Identify which cell holds the provided text, then report its (x, y) central coordinate. 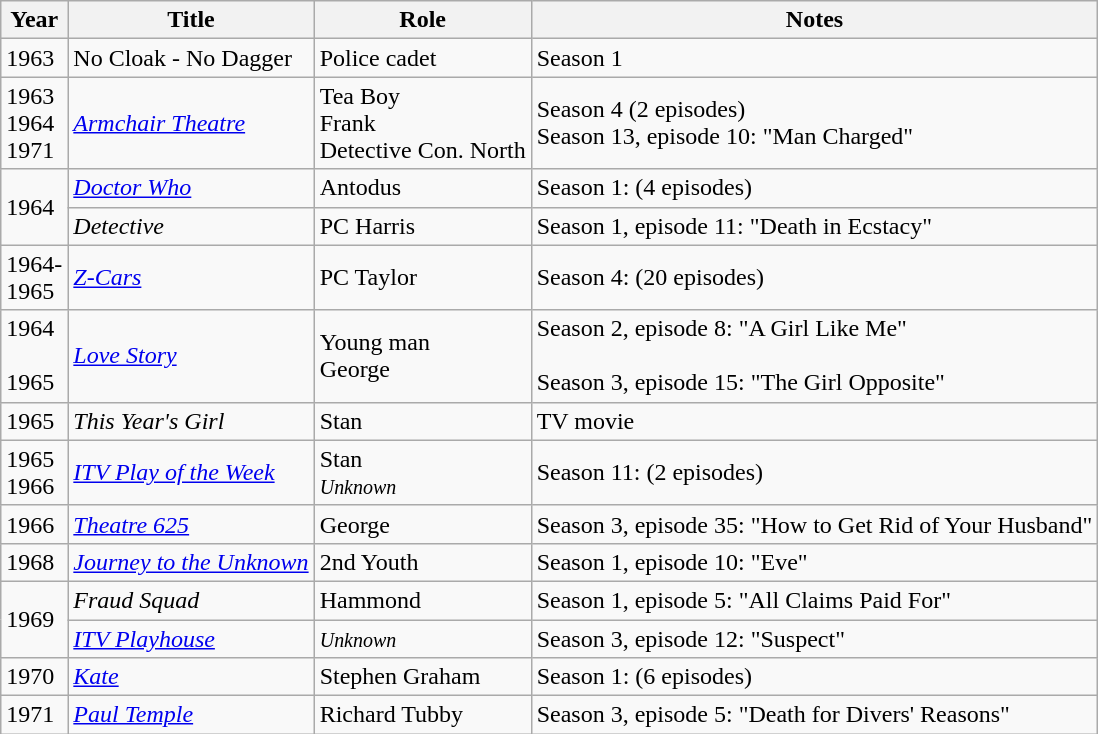
19641965 (34, 356)
Season 1: (4 episodes) (814, 188)
Fraud Squad (191, 600)
Z-Cars (191, 278)
Season 1, episode 5: "All Claims Paid For" (814, 600)
Unknown (422, 639)
19651966 (34, 472)
PC Taylor (422, 278)
Season 3, episode 35: "How to Get Rid of Your Husband" (814, 524)
2nd Youth (422, 562)
Season 2, episode 8: "A Girl Like Me"Season 3, episode 15: "The Girl Opposite" (814, 356)
Season 3, episode 12: "Suspect" (814, 639)
1965 (34, 421)
Tea BoyFrankDetective Con. North (422, 123)
Kate (191, 677)
Season 4: (20 episodes) (814, 278)
196319641971 (34, 123)
Season 1, episode 10: "Eve" (814, 562)
Richard Tubby (422, 715)
Season 1: (6 episodes) (814, 677)
Love Story (191, 356)
TV movie (814, 421)
Stan (422, 421)
Year (34, 20)
Paul Temple (191, 715)
No Cloak - No Dagger (191, 58)
This Year's Girl (191, 421)
Title (191, 20)
1969 (34, 619)
Season 1, episode 11: "Death in Ecstacy" (814, 226)
1964 (34, 207)
Antodus (422, 188)
Journey to the Unknown (191, 562)
Young manGeorge (422, 356)
Notes (814, 20)
Season 4 (2 episodes)Season 13, episode 10: "Man Charged" (814, 123)
Stephen Graham (422, 677)
1966 (34, 524)
1964-1965 (34, 278)
StanUnknown (422, 472)
ITV Play of the Week (191, 472)
Doctor Who (191, 188)
1971 (34, 715)
Detective (191, 226)
PC Harris (422, 226)
Theatre 625 (191, 524)
Armchair Theatre (191, 123)
Police cadet (422, 58)
Hammond (422, 600)
Season 1 (814, 58)
1968 (34, 562)
ITV Playhouse (191, 639)
Season 3, episode 5: "Death for Divers' Reasons" (814, 715)
1963 (34, 58)
1970 (34, 677)
George (422, 524)
Season 11: (2 episodes) (814, 472)
Role (422, 20)
